For the text-containing cell, return its midpoint in [X, Y] coordinate format. 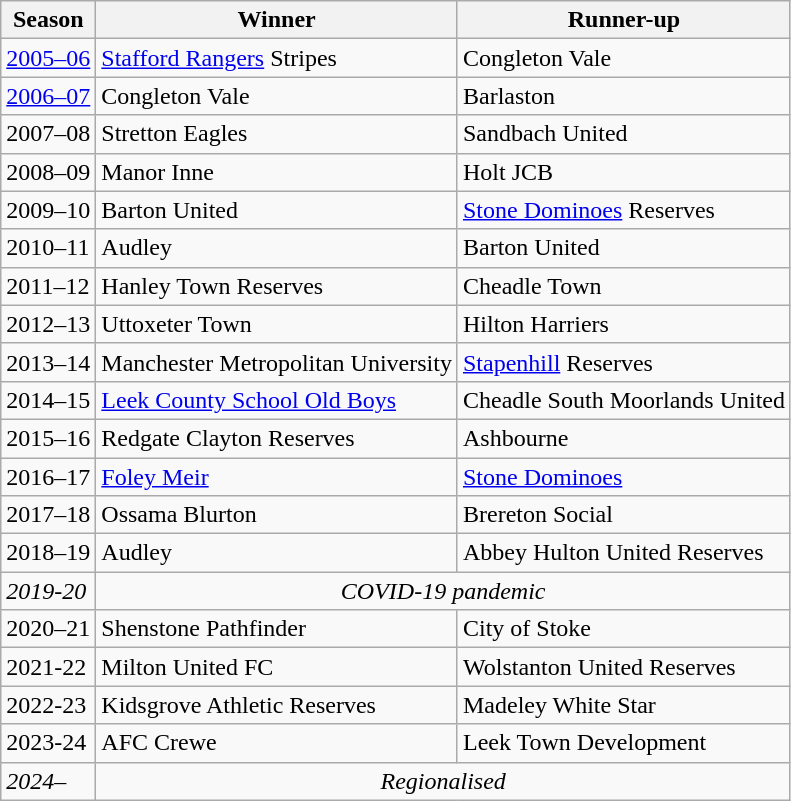
2008–09 [48, 172]
Redgate Clayton Reserves [277, 438]
Leek County School Old Boys [277, 400]
Wolstanton United Reserves [624, 667]
Stapenhill Reserves [624, 362]
Stone Dominoes [624, 477]
COVID-19 pandemic [444, 591]
2023-24 [48, 743]
Hilton Harriers [624, 324]
Foley Meir [277, 477]
2015–16 [48, 438]
Runner-up [624, 20]
Uttoxeter Town [277, 324]
Holt JCB [624, 172]
Cheadle South Moorlands United [624, 400]
2018–19 [48, 553]
Brereton Social [624, 515]
2010–11 [48, 248]
Barlaston [624, 96]
Kidsgrove Athletic Reserves [277, 705]
Abbey Hulton United Reserves [624, 553]
Leek Town Development [624, 743]
2007–08 [48, 134]
2014–15 [48, 400]
2019-20 [48, 591]
2012–13 [48, 324]
Shenstone Pathfinder [277, 629]
Ossama Blurton [277, 515]
2024– [48, 781]
Manor Inne [277, 172]
2016–17 [48, 477]
Stretton Eagles [277, 134]
Regionalised [444, 781]
Sandbach United [624, 134]
Milton United FC [277, 667]
Season [48, 20]
Cheadle Town [624, 286]
Winner [277, 20]
AFC Crewe [277, 743]
2005–06 [48, 58]
2011–12 [48, 286]
2017–18 [48, 515]
Madeley White Star [624, 705]
2009–10 [48, 210]
City of Stoke [624, 629]
Stafford Rangers Stripes [277, 58]
2013–14 [48, 362]
2021-22 [48, 667]
2020–21 [48, 629]
Hanley Town Reserves [277, 286]
Stone Dominoes Reserves [624, 210]
2022-23 [48, 705]
2006–07 [48, 96]
Ashbourne [624, 438]
Manchester Metropolitan University [277, 362]
